Scan for the cell matching the given text and deliver its [x, y] coordinate at center. 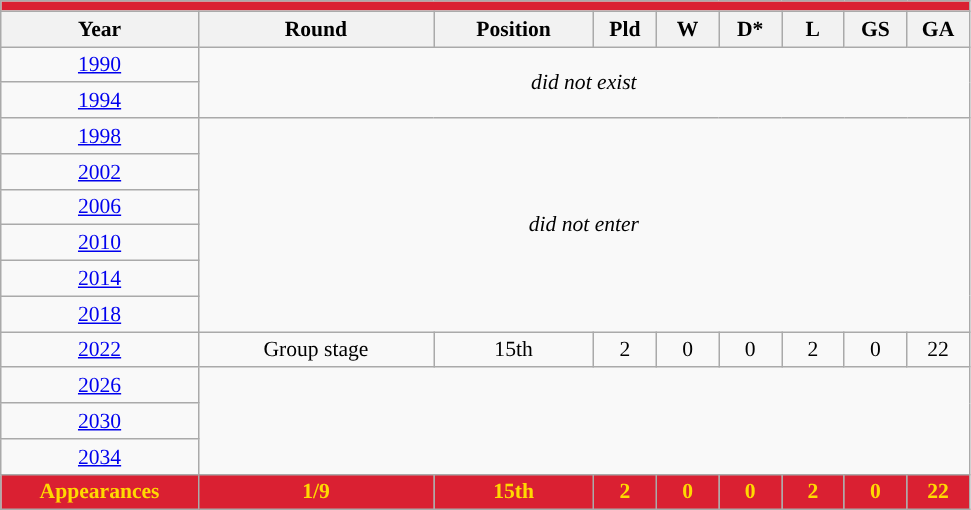
2022 [100, 350]
2006 [100, 207]
2034 [100, 457]
did not exist [584, 82]
2002 [100, 172]
Group stage [316, 350]
L [814, 29]
D* [750, 29]
2026 [100, 386]
Position [514, 29]
1994 [100, 101]
Pld [626, 29]
Appearances [100, 492]
1998 [100, 136]
did not enter [584, 225]
2030 [100, 421]
GA [938, 29]
2014 [100, 279]
W [688, 29]
Round [316, 29]
2018 [100, 314]
Year [100, 29]
GS [876, 29]
1/9 [316, 492]
1990 [100, 65]
2010 [100, 243]
